Determine the (X, Y) coordinate at the center of the cell enclosing the given text.  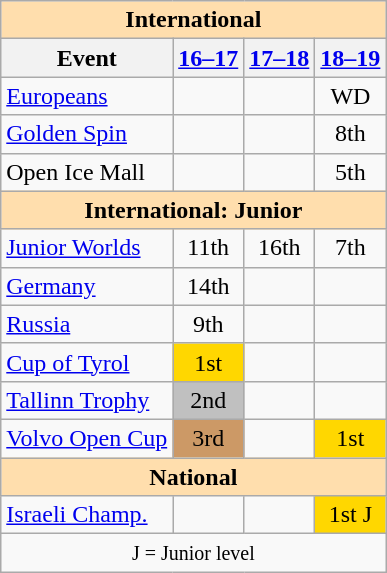
7th (350, 248)
Cup of Tyrol (87, 362)
Golden Spin (87, 134)
16–17 (208, 58)
11th (208, 248)
International: Junior (194, 210)
8th (350, 134)
Tallinn Trophy (87, 400)
Event (87, 58)
1st J (350, 515)
Russia (87, 324)
J = Junior level (194, 553)
2nd (208, 400)
5th (350, 172)
Volvo Open Cup (87, 438)
Israeli Champ. (87, 515)
Germany (87, 286)
International (194, 20)
9th (208, 324)
16th (280, 248)
Junior Worlds (87, 248)
WD (350, 96)
National (194, 477)
Open Ice Mall (87, 172)
3rd (208, 438)
14th (208, 286)
17–18 (280, 58)
Europeans (87, 96)
18–19 (350, 58)
